Locate the cell with the specified text and output its (x, y) center coordinate. 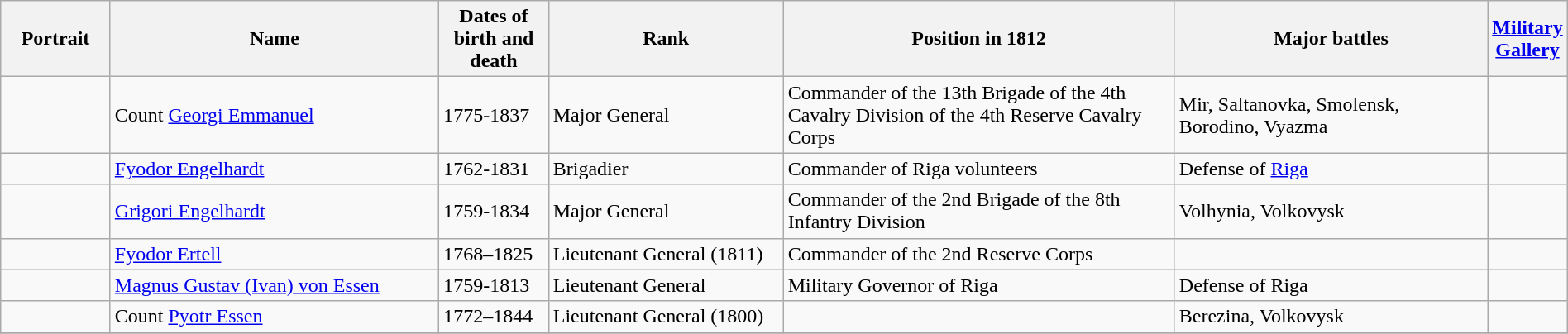
Rank (666, 39)
Commander of the 2nd Brigade of the 8th Infantry Division (979, 212)
Magnus Gustav (Ivan) von Essen (275, 285)
1759-1834 (495, 212)
Position in 1812 (979, 39)
Lieutenant General (1811) (666, 254)
Volhynia, Volkovysk (1331, 212)
Fyodor Ertell (275, 254)
Count Georgi Emmanuel (275, 115)
Lieutenant General (666, 285)
1768–1825 (495, 254)
Military Governor of Riga (979, 285)
1772–1844 (495, 317)
1759-1813 (495, 285)
Commander of the 13th Brigade of the 4th Cavalry Division of the 4th Reserve Cavalry Corps (979, 115)
Name (275, 39)
Fyodor Engelhardt (275, 169)
Berezina, Volkovysk (1331, 317)
Major battles (1331, 39)
Mir, Saltanovka, Smolensk, Borodino, Vyazma (1331, 115)
Commander of the 2nd Reserve Corps (979, 254)
Lieutenant General (1800) (666, 317)
Portrait (56, 39)
Dates of birth and death (495, 39)
Count Pyotr Essen (275, 317)
Military Gallery (1527, 39)
Grigori Engelhardt (275, 212)
1775-1837 (495, 115)
Brigadier (666, 169)
1762-1831 (495, 169)
Commander of Riga volunteers (979, 169)
